Scan for the cell matching the given text and deliver its [x, y] coordinate at center. 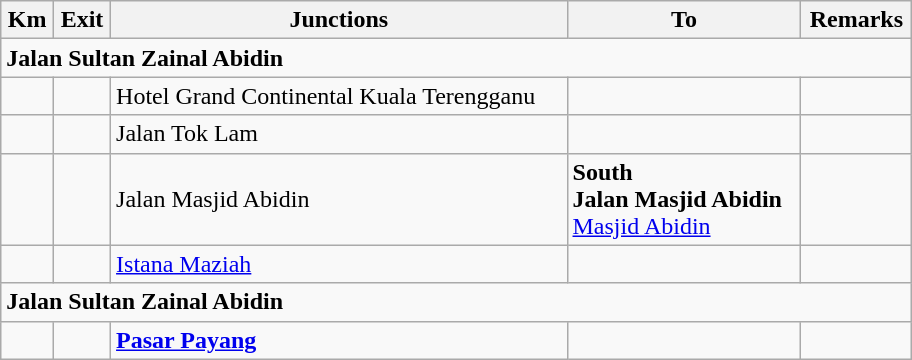
Istana Maziah [339, 264]
Pasar Payang [339, 340]
Exit [82, 20]
Hotel Grand Continental Kuala Terengganu [339, 96]
Remarks [856, 20]
Jalan Masjid Abidin [339, 199]
Km [28, 20]
SouthJalan Masjid AbidinMasjid Abidin [684, 199]
Junctions [339, 20]
Jalan Tok Lam [339, 134]
To [684, 20]
